Extract the (X, Y) coordinate from the center of the cell holding the provided text.  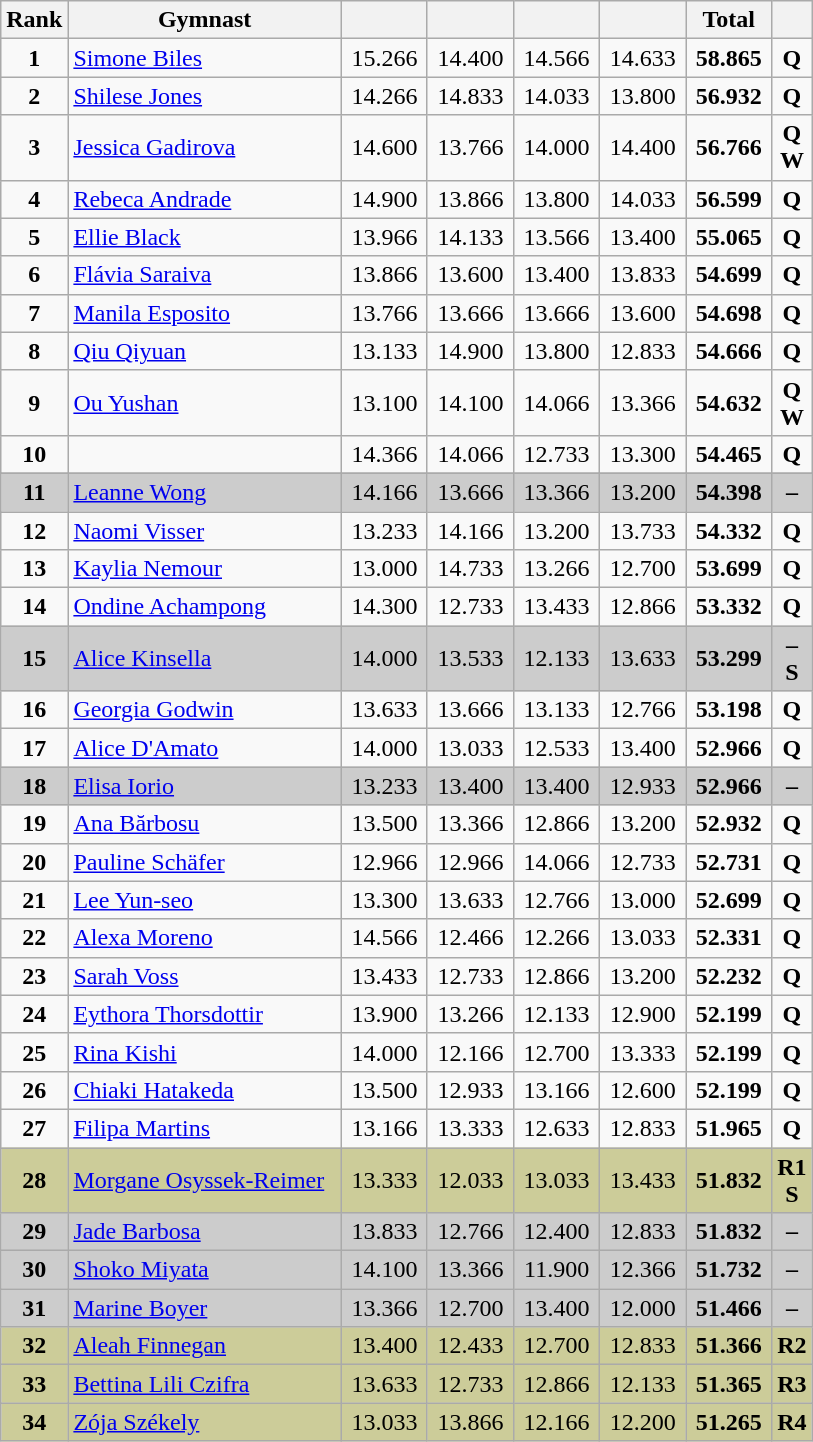
51.466 (729, 1308)
Total (729, 20)
12.633 (557, 1128)
15.266 (384, 58)
53.332 (729, 607)
Elisa Iorio (205, 786)
Alexa Moreno (205, 938)
Rebeca Andrade (205, 199)
Kaylia Nemour (205, 569)
Pauline Schäfer (205, 862)
14.266 (384, 96)
13.100 (384, 402)
5 (34, 237)
12.200 (643, 1422)
14 (34, 607)
Sarah Voss (205, 976)
Jessica Gadirova (205, 148)
26 (34, 1090)
12.433 (470, 1346)
Leanne Wong (205, 492)
Rank (34, 20)
54.699 (729, 275)
29 (34, 1232)
13.733 (643, 531)
11 (34, 492)
Qiu Qiyuan (205, 351)
54.632 (729, 402)
1 (34, 58)
12.266 (557, 938)
12.366 (643, 1270)
56.932 (729, 96)
Lee Yun-seo (205, 900)
54.698 (729, 313)
53.299 (729, 658)
24 (34, 1014)
Morgane Osyssek-Reimer (205, 1180)
12.000 (643, 1308)
16 (34, 710)
12.033 (470, 1180)
31 (34, 1308)
25 (34, 1052)
Shoko Miyata (205, 1270)
2 (34, 96)
23 (34, 976)
Zója Székely (205, 1422)
12.400 (557, 1232)
54.332 (729, 531)
22 (34, 938)
51.365 (729, 1384)
53.699 (729, 569)
Simone Biles (205, 58)
14.133 (470, 237)
Bettina Lili Czifra (205, 1384)
55.065 (729, 237)
Filipa Martins (205, 1128)
9 (34, 402)
R3 (792, 1384)
15 (34, 658)
12.600 (643, 1090)
14.733 (470, 569)
11.900 (557, 1270)
13.966 (384, 237)
14.833 (470, 96)
4 (34, 199)
Jade Barbosa (205, 1232)
14.633 (643, 58)
51.965 (729, 1128)
Flávia Saraiva (205, 275)
56.766 (729, 148)
14.366 (384, 454)
12.900 (643, 1014)
6 (34, 275)
19 (34, 824)
51.366 (729, 1346)
51.732 (729, 1270)
14.600 (384, 148)
27 (34, 1128)
58.865 (729, 58)
56.599 (729, 199)
– S (792, 658)
Naomi Visser (205, 531)
54.465 (729, 454)
Gymnast (205, 20)
34 (34, 1422)
Alice D'Amato (205, 748)
51.265 (729, 1422)
R4 (792, 1422)
Chiaki Hatakeda (205, 1090)
R1 S (792, 1180)
Aleah Finnegan (205, 1346)
8 (34, 351)
54.666 (729, 351)
18 (34, 786)
12.466 (470, 938)
33 (34, 1384)
Manila Esposito (205, 313)
21 (34, 900)
20 (34, 862)
52.731 (729, 862)
17 (34, 748)
3 (34, 148)
52.232 (729, 976)
Rina Kishi (205, 1052)
R2 (792, 1346)
52.331 (729, 938)
52.699 (729, 900)
Eythora Thorsdottir (205, 1014)
32 (34, 1346)
30 (34, 1270)
53.198 (729, 710)
Alice Kinsella (205, 658)
14.300 (384, 607)
10 (34, 454)
Shilese Jones (205, 96)
13.566 (557, 237)
Marine Boyer (205, 1308)
12.533 (557, 748)
Ou Yushan (205, 402)
Ondine Achampong (205, 607)
12 (34, 531)
13 (34, 569)
7 (34, 313)
52.932 (729, 824)
54.398 (729, 492)
13.900 (384, 1014)
13.533 (470, 658)
Georgia Godwin (205, 710)
Ellie Black (205, 237)
28 (34, 1180)
Ana Bărbosu (205, 824)
